From the cell containing the given text, extract its center point as (X, Y) coordinate. 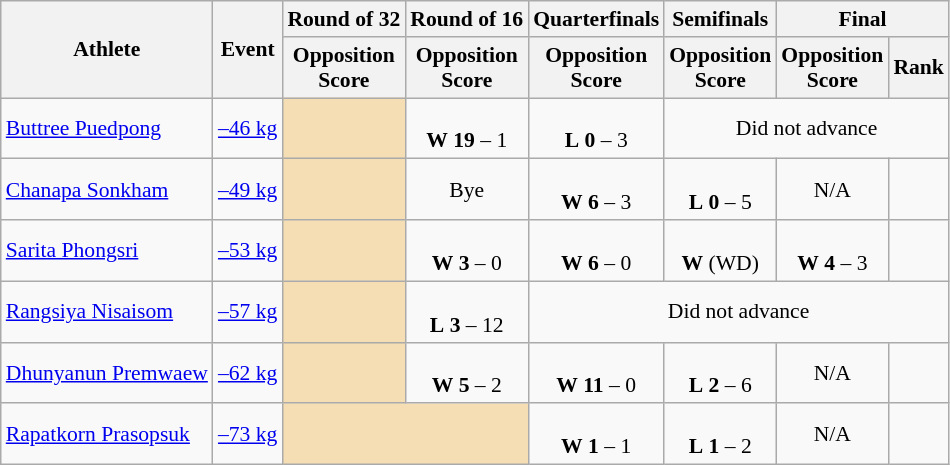
W 4 – 3 (832, 250)
L 2 – 6 (720, 372)
–46 kg (248, 128)
Dhunyanun Premwaew (107, 372)
W 5 – 2 (466, 372)
–62 kg (248, 372)
L 0 – 3 (596, 128)
W 6 – 3 (596, 190)
Bye (466, 190)
W 3 – 0 (466, 250)
W 6 – 0 (596, 250)
Rank (918, 68)
Buttree Puedpong (107, 128)
Quarterfinals (596, 19)
Rapatkorn Prasopsuk (107, 434)
Final (862, 19)
L 3 – 12 (466, 312)
W (WD) (720, 250)
L 1 – 2 (720, 434)
–57 kg (248, 312)
Semifinals (720, 19)
–53 kg (248, 250)
Event (248, 50)
W 1 – 1 (596, 434)
L 0 – 5 (720, 190)
–73 kg (248, 434)
W 19 – 1 (466, 128)
Round of 16 (466, 19)
Chanapa Sonkham (107, 190)
Rangsiya Nisaisom (107, 312)
Round of 32 (344, 19)
Athlete (107, 50)
W 11 – 0 (596, 372)
–49 kg (248, 190)
Sarita Phongsri (107, 250)
